Detect which cell encompasses the target text, then output its (X, Y) center coordinate. 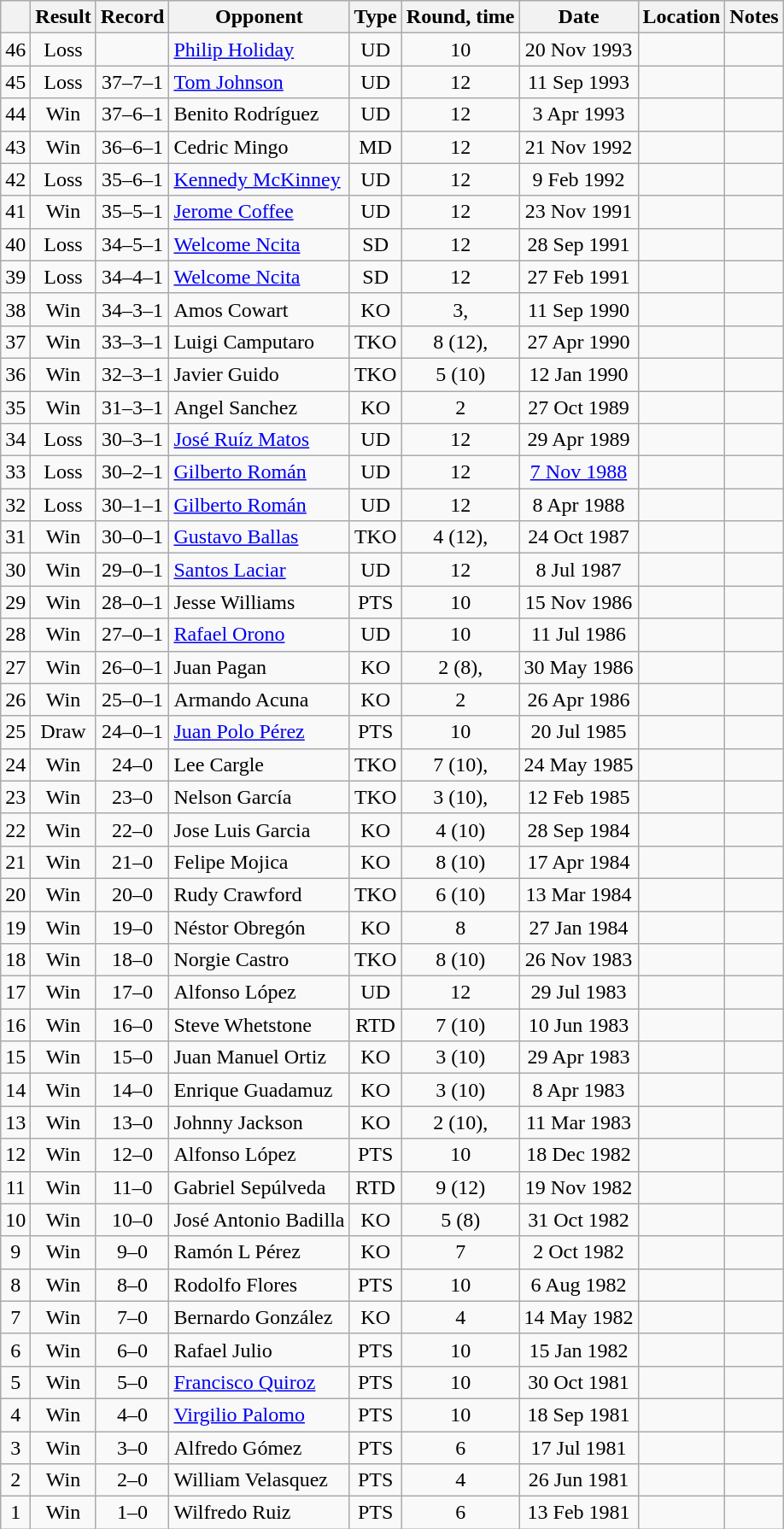
8–0 (132, 1285)
Jerome Coffee (260, 212)
Draw (63, 732)
24–0 (132, 764)
37–7–1 (132, 82)
3 (15, 1448)
Armando Acuna (260, 700)
2 (8), (460, 667)
22–0 (132, 829)
39 (15, 277)
20 Jul 1985 (579, 732)
26 Nov 1983 (579, 960)
27 (15, 667)
14 (15, 1090)
Angel Sanchez (260, 407)
Tom Johnson (260, 82)
Rafael Julio (260, 1350)
21 Nov 1992 (579, 147)
9–0 (132, 1252)
30–1–1 (132, 505)
Santos Laciar (260, 570)
31–3–1 (132, 407)
31 Oct 1982 (579, 1220)
27 Oct 1989 (579, 407)
24–0–1 (132, 732)
34–3–1 (132, 309)
23 (15, 797)
4–0 (132, 1415)
Francisco Quiroz (260, 1382)
Rafael Orono (260, 635)
4 (12), (460, 537)
Opponent (260, 17)
20 Nov 1993 (579, 50)
Alfredo Gómez (260, 1448)
José Antonio Badilla (260, 1220)
Juan Manuel Ortiz (260, 1057)
13–0 (132, 1122)
44 (15, 114)
38 (15, 309)
7–0 (132, 1317)
5 (10) (460, 374)
29 Jul 1983 (579, 993)
24 May 1985 (579, 764)
26 (15, 700)
11 Sep 1990 (579, 309)
José Ruíz Matos (260, 440)
Jesse Williams (260, 602)
7 (10), (460, 764)
William Velasquez (260, 1480)
14 May 1982 (579, 1317)
22 (15, 829)
13 (15, 1122)
13 Mar 1984 (579, 894)
25–0–1 (132, 700)
Type (376, 17)
45 (15, 82)
Nelson García (260, 797)
12–0 (132, 1155)
30–2–1 (132, 472)
27 Feb 1991 (579, 277)
29–0–1 (132, 570)
6–0 (132, 1350)
9 Feb 1992 (579, 179)
19 (15, 927)
Notes (754, 17)
27 Jan 1984 (579, 927)
Javier Guido (260, 374)
Rodolfo Flores (260, 1285)
11 Jul 1986 (579, 635)
11–0 (132, 1187)
33 (15, 472)
5 (15, 1382)
16–0 (132, 1025)
26 Jun 1981 (579, 1480)
35–6–1 (132, 179)
3, (460, 309)
34–4–1 (132, 277)
Juan Polo Pérez (260, 732)
20–0 (132, 894)
12 Feb 1985 (579, 797)
27–0–1 (132, 635)
23–0 (132, 797)
29 (15, 602)
28–0–1 (132, 602)
Jose Luis Garcia (260, 829)
9 (12) (460, 1187)
18 Dec 1982 (579, 1155)
8 (12), (460, 342)
24 (15, 764)
23 Nov 1991 (579, 212)
28 Sep 1984 (579, 829)
18–0 (132, 960)
37 (15, 342)
Philip Holiday (260, 50)
1–0 (132, 1513)
Gabriel Sepúlveda (260, 1187)
36–6–1 (132, 147)
13 Feb 1981 (579, 1513)
35 (15, 407)
Lee Cargle (260, 764)
6 (10) (460, 894)
2 (10), (460, 1122)
33–3–1 (132, 342)
2–0 (132, 1480)
Benito Rodríguez (260, 114)
3–0 (132, 1448)
Wilfredo Ruiz (260, 1513)
17–0 (132, 993)
7 (10) (460, 1025)
46 (15, 50)
21 (15, 862)
31 (15, 537)
3 (10), (460, 797)
Virgilio Palomo (260, 1415)
32 (15, 505)
Gustavo Ballas (260, 537)
40 (15, 244)
Steve Whetstone (260, 1025)
28 Sep 1991 (579, 244)
Result (63, 17)
15 Nov 1986 (579, 602)
20 (15, 894)
Round, time (460, 17)
5–0 (132, 1382)
18 (15, 960)
Cedric Mingo (260, 147)
1 (15, 1513)
14–0 (132, 1090)
42 (15, 179)
17 (15, 993)
25 (15, 732)
12 Jan 1990 (579, 374)
9 (15, 1252)
11 Mar 1983 (579, 1122)
Location (682, 17)
8 Jul 1987 (579, 570)
30 (15, 570)
3 Apr 1993 (579, 114)
43 (15, 147)
6 Aug 1982 (579, 1285)
29 Apr 1983 (579, 1057)
Felipe Mojica (260, 862)
34–5–1 (132, 244)
Record (132, 17)
17 Apr 1984 (579, 862)
21–0 (132, 862)
Ramón L Pérez (260, 1252)
MD (376, 147)
35–5–1 (132, 212)
30–0–1 (132, 537)
Date (579, 17)
4 (10) (460, 829)
16 (15, 1025)
8 Apr 1983 (579, 1090)
15–0 (132, 1057)
34 (15, 440)
2 Oct 1982 (579, 1252)
41 (15, 212)
19 Nov 1982 (579, 1187)
18 Sep 1981 (579, 1415)
11 Sep 1993 (579, 82)
Amos Cowart (260, 309)
36 (15, 374)
30 May 1986 (579, 667)
Néstor Obregón (260, 927)
19–0 (132, 927)
Norgie Castro (260, 960)
27 Apr 1990 (579, 342)
32–3–1 (132, 374)
15 Jan 1982 (579, 1350)
Kennedy McKinney (260, 179)
7 Nov 1988 (579, 472)
Luigi Camputaro (260, 342)
Bernardo González (260, 1317)
Juan Pagan (260, 667)
8 Apr 1988 (579, 505)
37–6–1 (132, 114)
30–3–1 (132, 440)
Enrique Guadamuz (260, 1090)
15 (15, 1057)
26 Apr 1986 (579, 700)
10–0 (132, 1220)
17 Jul 1981 (579, 1448)
26–0–1 (132, 667)
29 Apr 1989 (579, 440)
24 Oct 1987 (579, 537)
28 (15, 635)
10 Jun 1983 (579, 1025)
Johnny Jackson (260, 1122)
Rudy Crawford (260, 894)
30 Oct 1981 (579, 1382)
11 (15, 1187)
5 (8) (460, 1220)
